Capture the cell that displays the provided text and extract its (x, y) central coordinate. 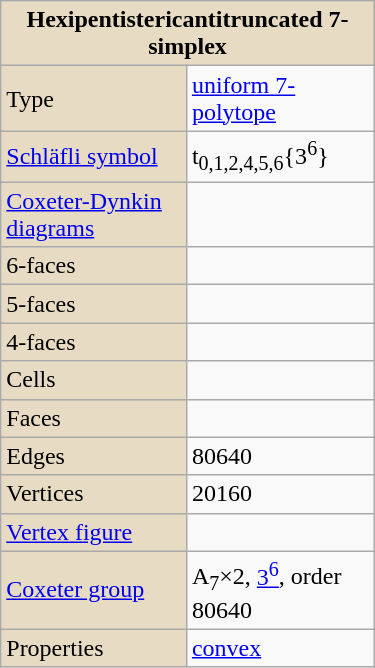
20160 (280, 494)
t0,1,2,4,5,6{36} (280, 156)
Edges (94, 456)
Cells (94, 380)
Faces (94, 418)
Coxeter-Dynkin diagrams (94, 214)
Schläfli symbol (94, 156)
Vertices (94, 494)
5-faces (94, 304)
A7×2, 36, order 80640 (280, 590)
6-faces (94, 266)
Vertex figure (94, 532)
80640 (280, 456)
Hexipentistericantitruncated 7-simplex (188, 34)
Coxeter group (94, 590)
convex (280, 648)
uniform 7-polytope (280, 98)
4-faces (94, 342)
Properties (94, 648)
Type (94, 98)
